Scan for the cell matching the given text and deliver its (x, y) coordinate at center. 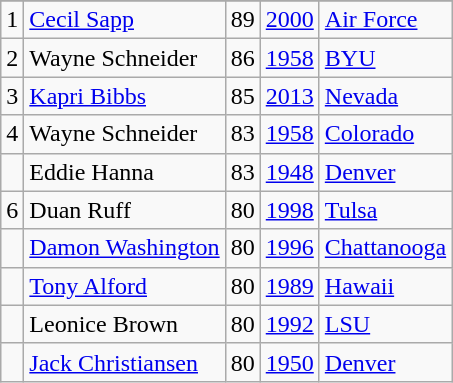
1950 (290, 362)
86 (242, 58)
Chattanooga (385, 248)
3 (12, 96)
Hawaii (385, 286)
Leonice Brown (124, 324)
BYU (385, 58)
1948 (290, 172)
Cecil Sapp (124, 20)
1 (12, 20)
Eddie Hanna (124, 172)
LSU (385, 324)
6 (12, 210)
Tony Alford (124, 286)
89 (242, 20)
Air Force (385, 20)
Nevada (385, 96)
85 (242, 96)
1992 (290, 324)
4 (12, 134)
Jack Christiansen (124, 362)
Colorado (385, 134)
1998 (290, 210)
Kapri Bibbs (124, 96)
2 (12, 58)
1996 (290, 248)
Damon Washington (124, 248)
2000 (290, 20)
2013 (290, 96)
1989 (290, 286)
Tulsa (385, 210)
Duan Ruff (124, 210)
